Extract the (X, Y) coordinate from the center of the cell holding the provided text.  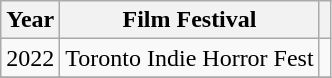
Year (30, 20)
Film Festival (190, 20)
Toronto Indie Horror Fest (190, 58)
2022 (30, 58)
